Output the (X, Y) coordinate of the center of the cell containing the given text.  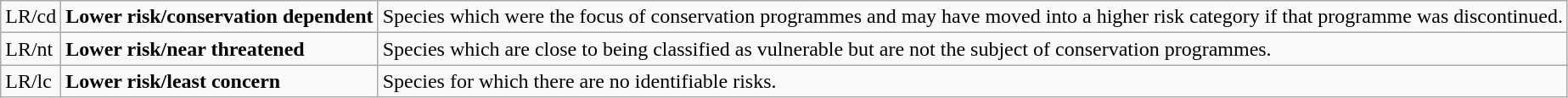
Species which are close to being classified as vulnerable but are not the subject of conservation programmes. (973, 49)
LR/lc (31, 81)
Lower risk/least concern (219, 81)
LR/cd (31, 17)
Species for which there are no identifiable risks. (973, 81)
LR/nt (31, 49)
Lower risk/near threatened (219, 49)
Lower risk/conservation dependent (219, 17)
Species which were the focus of conservation programmes and may have moved into a higher risk category if that programme was discontinued. (973, 17)
